Scan for the cell matching the given text and deliver its [x, y] coordinate at center. 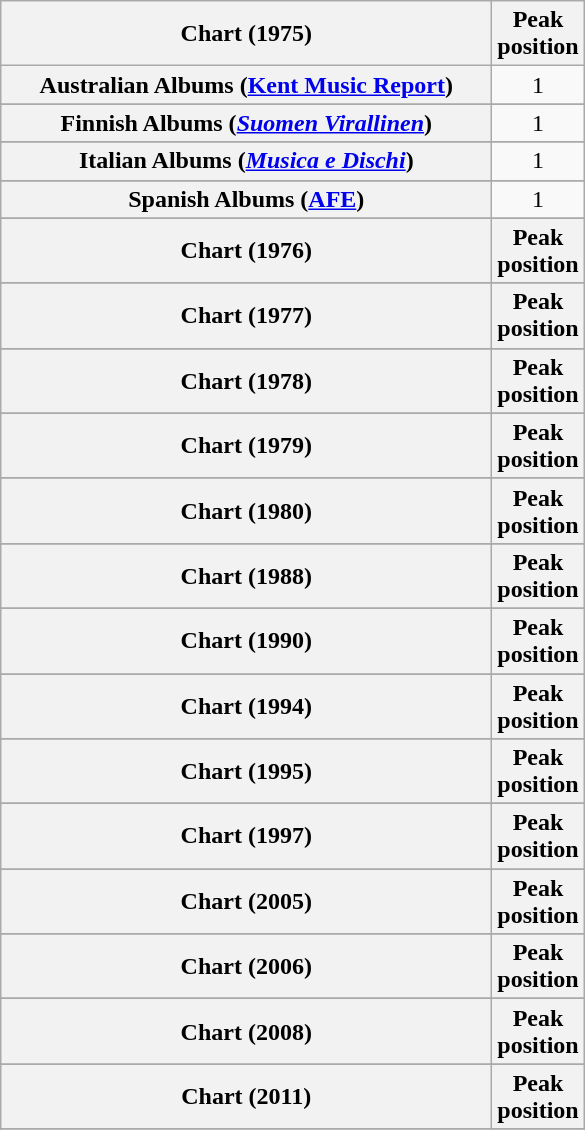
Finnish Albums (Suomen Virallinen) [246, 123]
Chart (1975) [246, 34]
Chart (2008) [246, 1032]
Chart (1990) [246, 640]
Chart (1997) [246, 836]
Italian Albums (Musica e Dischi) [246, 161]
Chart (1995) [246, 772]
Chart (1976) [246, 250]
Chart (1979) [246, 446]
Chart (1977) [246, 316]
Chart (1994) [246, 706]
Chart (1980) [246, 510]
Chart (2011) [246, 1096]
Chart (2006) [246, 966]
Chart (1978) [246, 380]
Australian Albums (Kent Music Report) [246, 85]
Chart (2005) [246, 902]
Spanish Albums (AFE) [246, 199]
Chart (1988) [246, 576]
